Return (x, y) of the center of cell containing provided text 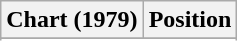
Chart (1979) (72, 20)
Position (190, 20)
